Pinpoint the cell where the given text exists, returning its (X, Y) midpoint coordinate. 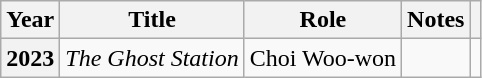
Role (322, 20)
The Ghost Station (152, 58)
Notes (436, 20)
2023 (30, 58)
Choi Woo-won (322, 58)
Year (30, 20)
Title (152, 20)
